Identify which cell holds the provided text, then report its (x, y) central coordinate. 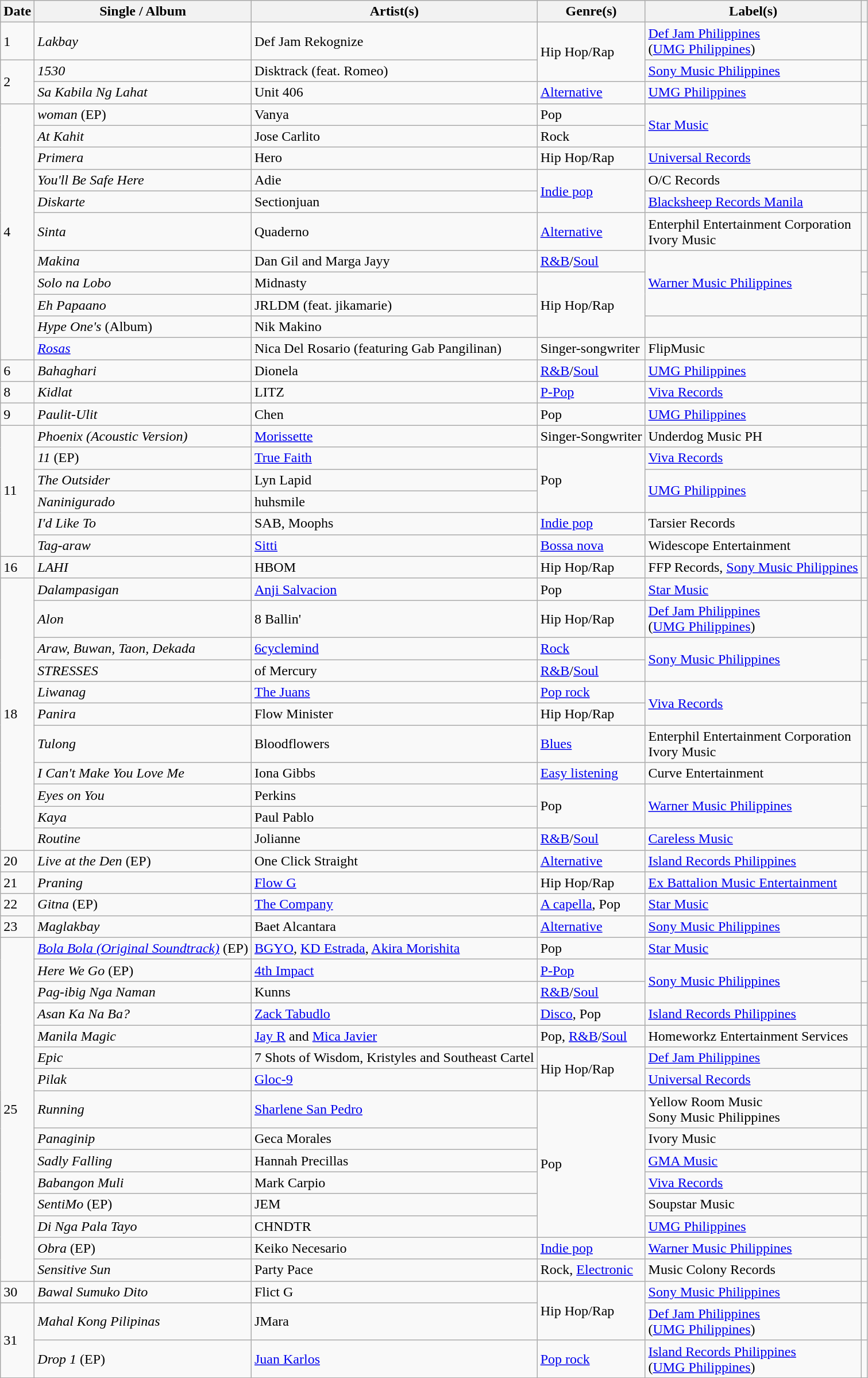
Sharlene San Pedro (394, 1109)
SAB, Moophs (394, 524)
Live at the Den (EP) (143, 861)
6 (17, 371)
Naninigurado (143, 502)
huhsmile (394, 502)
Blacksheep Records Manila (753, 202)
Tarsier Records (753, 524)
25 (17, 1109)
The Juans (394, 692)
FlipMusic (753, 349)
Praning (143, 883)
Paul Pablo (394, 817)
Perkins (394, 795)
Running (143, 1109)
Nica Del Rosario (featuring Gab Pangilinan) (394, 349)
Sadly Falling (143, 1161)
Panira (143, 714)
Dalampasigan (143, 589)
A capella, Pop (591, 904)
Tulong (143, 744)
Kidlat (143, 392)
7 Shots of Wisdom, Kristyles and Southeast Cartel (394, 1058)
One Click Straight (394, 861)
Homeworkz Entertainment Services (753, 1036)
Bahaghari (143, 371)
21 (17, 883)
Careless Music (753, 839)
Widescope Entertainment (753, 545)
Flow Minister (394, 714)
20 (17, 861)
Hannah Precillas (394, 1161)
Manila Magic (143, 1036)
Artist(s) (394, 11)
Date (17, 11)
Bloodflowers (394, 744)
Ivory Music (753, 1139)
LITZ (394, 392)
6cyclemind (394, 648)
I'd Like To (143, 524)
Eh Papaano (143, 305)
JEM (394, 1204)
4 (17, 232)
Unit 406 (394, 93)
O/C Records (753, 180)
30 (17, 1292)
The Company (394, 904)
Kaya (143, 817)
Here We Go (EP) (143, 970)
Phoenix (Acoustic Version) (143, 436)
Ex Battalion Music Entertainment (753, 883)
Keiko Necesario (394, 1248)
Gloc-9 (394, 1080)
Panaginip (143, 1139)
Rosas (143, 349)
Araw, Buwan, Taon, Dekada (143, 648)
CHNDTR (394, 1226)
Sectionjuan (394, 202)
1 (17, 41)
LAHI (143, 567)
Lyn Lapid (394, 480)
Diskarte (143, 202)
Chen (394, 414)
Drop 1 (EP) (143, 1358)
Singer-Songwriter (591, 436)
9 (17, 414)
Dionela (394, 371)
Flict G (394, 1292)
Babangon Muli (143, 1183)
Geca Morales (394, 1139)
Paulit-Ulit (143, 414)
Pilak (143, 1080)
Single / Album (143, 11)
Obra (EP) (143, 1248)
Juan Karlos (394, 1358)
HBOM (394, 567)
1530 (143, 71)
Sinta (143, 231)
Alon (143, 618)
18 (17, 714)
Di Nga Pala Tayo (143, 1226)
23 (17, 926)
Island Records Philippines(UMG Philippines) (753, 1358)
Jolianne (394, 839)
Jose Carlito (394, 136)
Primera (143, 158)
Asan Ka Na Ba? (143, 1014)
SentiMo (EP) (143, 1204)
Sa Kabila Ng Lahat (143, 93)
Underdog Music PH (753, 436)
Makina (143, 261)
JMara (394, 1322)
Anji Salvacion (394, 589)
Party Pace (394, 1270)
FFP Records, Sony Music Philippines (753, 567)
BGYO, KD Estrada, Akira Morishita (394, 948)
Music Colony Records (753, 1270)
Genre(s) (591, 11)
Def Jam Rekognize (394, 41)
Liwanag (143, 692)
31 (17, 1340)
Bossa nova (591, 545)
Disktrack (feat. Romeo) (394, 71)
Lakbay (143, 41)
Singer-songwriter (591, 349)
Hype One's (Album) (143, 327)
Tag-araw (143, 545)
Solo na Lobo (143, 283)
2 (17, 82)
8 (17, 392)
Baet Alcantara (394, 926)
Yellow Room MusicSony Music Philippines (753, 1109)
4th Impact (394, 970)
Nik Makino (394, 327)
of Mercury (394, 671)
Eyes on You (143, 795)
22 (17, 904)
Mark Carpio (394, 1183)
Sensitive Sun (143, 1270)
Jay R and Mica Javier (394, 1036)
Epic (143, 1058)
I Can't Make You Love Me (143, 773)
Dan Gil and Marga Jayy (394, 261)
16 (17, 567)
Label(s) (753, 11)
woman (EP) (143, 114)
Vanya (394, 114)
11 (EP) (143, 458)
11 (17, 491)
Def Jam Philippines (753, 1058)
Bola Bola (Original Soundtrack) (EP) (143, 948)
GMA Music (753, 1161)
Maglakbay (143, 926)
Hero (394, 158)
Bawal Sumuko Dito (143, 1292)
Easy listening (591, 773)
Mahal Kong Pilipinas (143, 1322)
Morissette (394, 436)
Rock, Electronic (591, 1270)
Soupstar Music (753, 1204)
Flow G (394, 883)
Disco, Pop (591, 1014)
Zack Tabudlo (394, 1014)
The Outsider (143, 480)
STRESSES (143, 671)
Pag-ibig Nga Naman (143, 992)
Gitna (EP) (143, 904)
True Faith (394, 458)
Routine (143, 839)
Sitti (394, 545)
Midnasty (394, 283)
Pop, R&B/Soul (591, 1036)
At Kahit (143, 136)
Blues (591, 744)
Iona Gibbs (394, 773)
You'll Be Safe Here (143, 180)
Adie (394, 180)
JRLDM (feat. jikamarie) (394, 305)
8 Ballin' (394, 618)
Kunns (394, 992)
Curve Entertainment (753, 773)
Quaderno (394, 231)
